Detect which cell encompasses the target text, then output its (x, y) center coordinate. 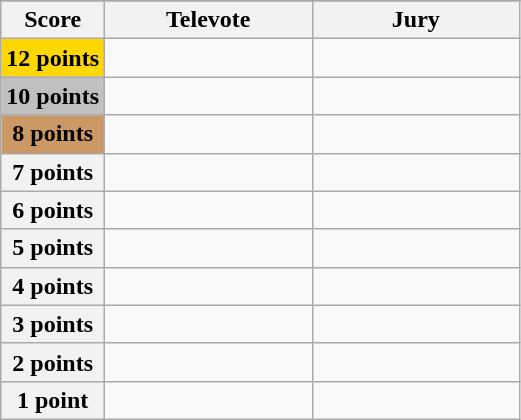
Jury (416, 20)
Televote (209, 20)
7 points (53, 172)
1 point (53, 400)
4 points (53, 286)
8 points (53, 134)
6 points (53, 210)
12 points (53, 58)
10 points (53, 96)
3 points (53, 324)
Score (53, 20)
2 points (53, 362)
5 points (53, 248)
